Locate the cell with the specified text and output its (X, Y) center coordinate. 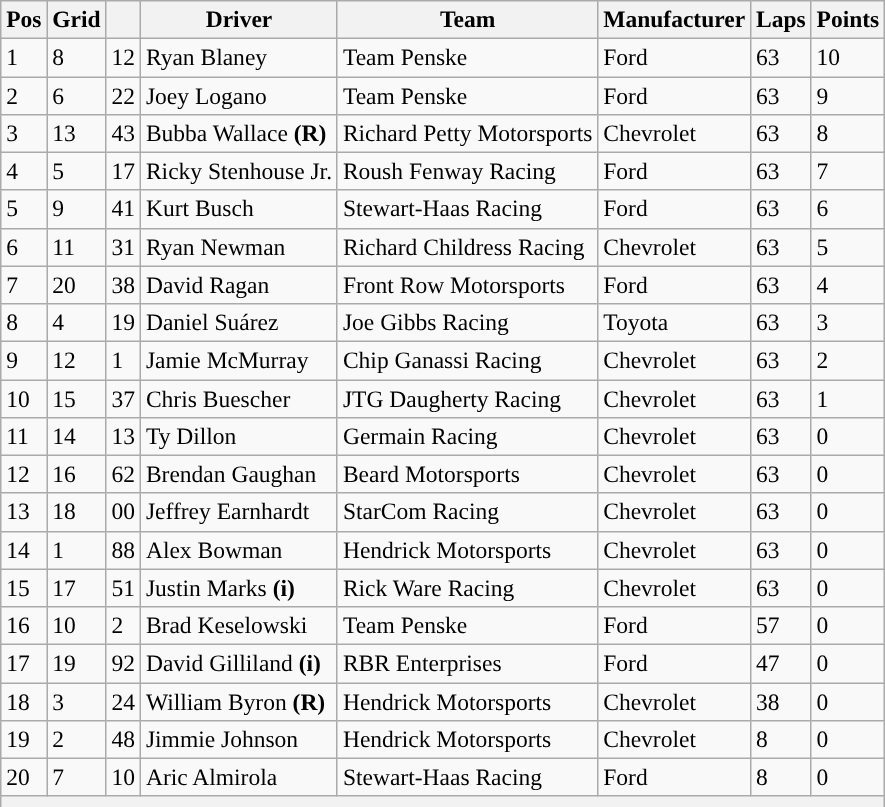
Jeffrey Earnhardt (238, 512)
Pos (24, 19)
Brad Keselowski (238, 625)
37 (123, 398)
51 (123, 588)
Ryan Blaney (238, 57)
62 (123, 474)
JTG Daugherty Racing (467, 398)
Ty Dillon (238, 436)
Roush Fenway Racing (467, 171)
88 (123, 550)
Ryan Newman (238, 247)
Joey Logano (238, 95)
David Ragan (238, 285)
Bubba Wallace (R) (238, 133)
RBR Enterprises (467, 663)
Front Row Motorsports (467, 285)
Points (848, 19)
Beard Motorsports (467, 474)
Alex Bowman (238, 550)
Brendan Gaughan (238, 474)
31 (123, 247)
92 (123, 663)
David Gilliland (i) (238, 663)
Joe Gibbs Racing (467, 322)
Aric Almirola (238, 777)
Chip Ganassi Racing (467, 360)
William Byron (R) (238, 701)
StarCom Racing (467, 512)
22 (123, 95)
57 (782, 625)
Jimmie Johnson (238, 739)
Driver (238, 19)
Team (467, 19)
24 (123, 701)
Laps (782, 19)
Jamie McMurray (238, 360)
Richard Childress Racing (467, 247)
Germain Racing (467, 436)
Richard Petty Motorsports (467, 133)
Grid (76, 19)
Ricky Stenhouse Jr. (238, 171)
Toyota (674, 322)
Justin Marks (i) (238, 588)
Rick Ware Racing (467, 588)
48 (123, 739)
41 (123, 209)
Chris Buescher (238, 398)
00 (123, 512)
Manufacturer (674, 19)
47 (782, 663)
Kurt Busch (238, 209)
Daniel Suárez (238, 322)
43 (123, 133)
